Find where the given text appears and provide that cell's center as [X, Y] coordinate. 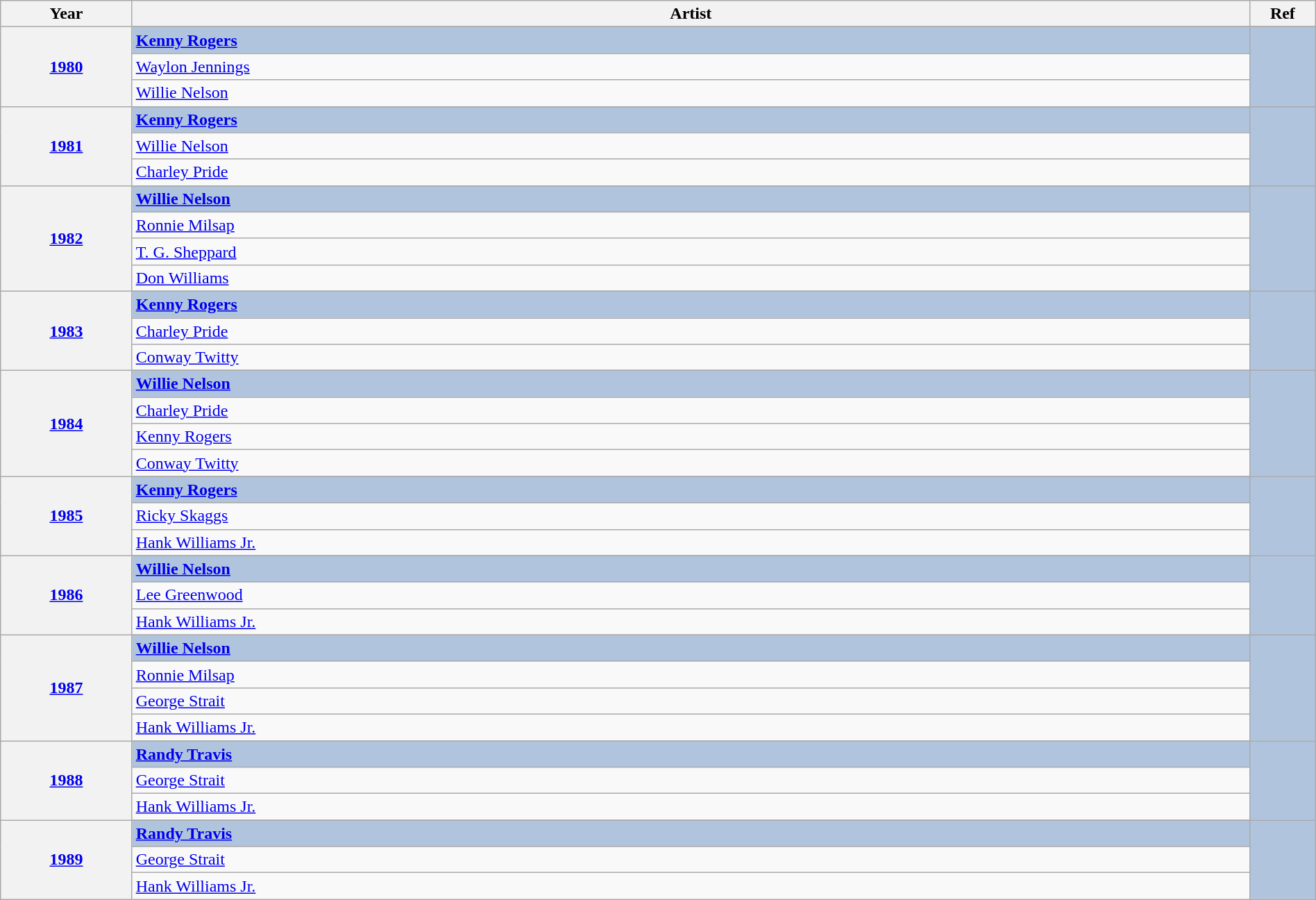
Year [67, 14]
1989 [67, 860]
1981 [67, 146]
1988 [67, 780]
1983 [67, 331]
1982 [67, 238]
1985 [67, 516]
Ricky Skaggs [691, 516]
Waylon Jennings [691, 67]
T. G. Sheppard [691, 251]
Artist [691, 14]
1984 [67, 424]
Don Williams [691, 278]
1980 [67, 67]
Ref [1283, 14]
1986 [67, 595]
1987 [67, 687]
Lee Greenwood [691, 595]
